From the cell containing the given text, extract its center point as [x, y] coordinate. 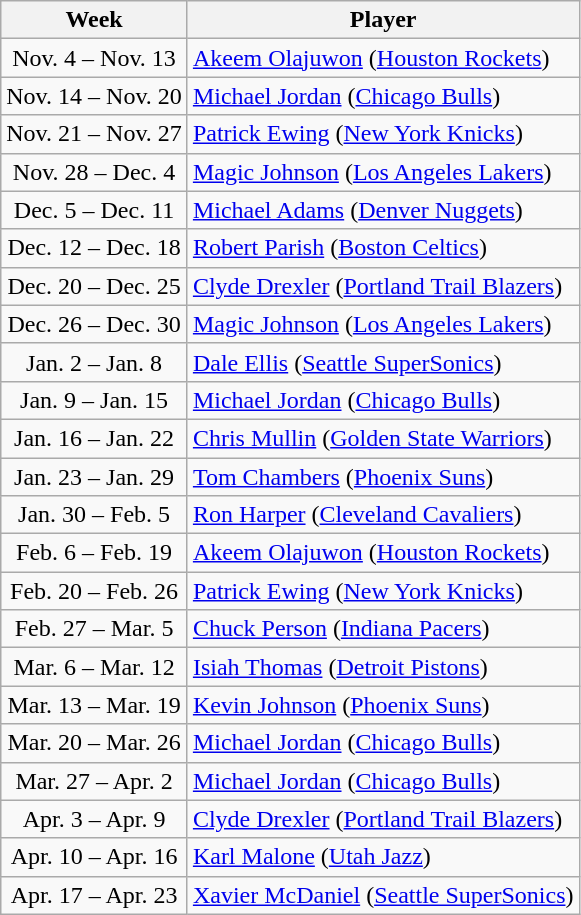
Feb. 20 – Feb. 26 [94, 591]
Mar. 6 – Mar. 12 [94, 667]
Dec. 5 – Dec. 11 [94, 210]
Apr. 10 – Apr. 16 [94, 857]
Week [94, 20]
Feb. 6 – Feb. 19 [94, 553]
Chris Mullin (Golden State Warriors) [383, 438]
Mar. 20 – Mar. 26 [94, 743]
Jan. 16 – Jan. 22 [94, 438]
Apr. 3 – Apr. 9 [94, 819]
Robert Parish (Boston Celtics) [383, 248]
Tom Chambers (Phoenix Suns) [383, 477]
Player [383, 20]
Isiah Thomas (Detroit Pistons) [383, 667]
Mar. 13 – Mar. 19 [94, 705]
Karl Malone (Utah Jazz) [383, 857]
Dec. 20 – Dec. 25 [94, 286]
Nov. 28 – Dec. 4 [94, 172]
Feb. 27 – Mar. 5 [94, 629]
Xavier McDaniel (Seattle SuperSonics) [383, 895]
Jan. 30 – Feb. 5 [94, 515]
Kevin Johnson (Phoenix Suns) [383, 705]
Dec. 26 – Dec. 30 [94, 324]
Apr. 17 – Apr. 23 [94, 895]
Nov. 4 – Nov. 13 [94, 58]
Michael Adams (Denver Nuggets) [383, 210]
Nov. 14 – Nov. 20 [94, 96]
Jan. 9 – Jan. 15 [94, 400]
Dale Ellis (Seattle SuperSonics) [383, 362]
Chuck Person (Indiana Pacers) [383, 629]
Mar. 27 – Apr. 2 [94, 781]
Dec. 12 – Dec. 18 [94, 248]
Jan. 2 – Jan. 8 [94, 362]
Jan. 23 – Jan. 29 [94, 477]
Nov. 21 – Nov. 27 [94, 134]
Ron Harper (Cleveland Cavaliers) [383, 515]
